For the text-containing cell, return its midpoint in (X, Y) coordinate format. 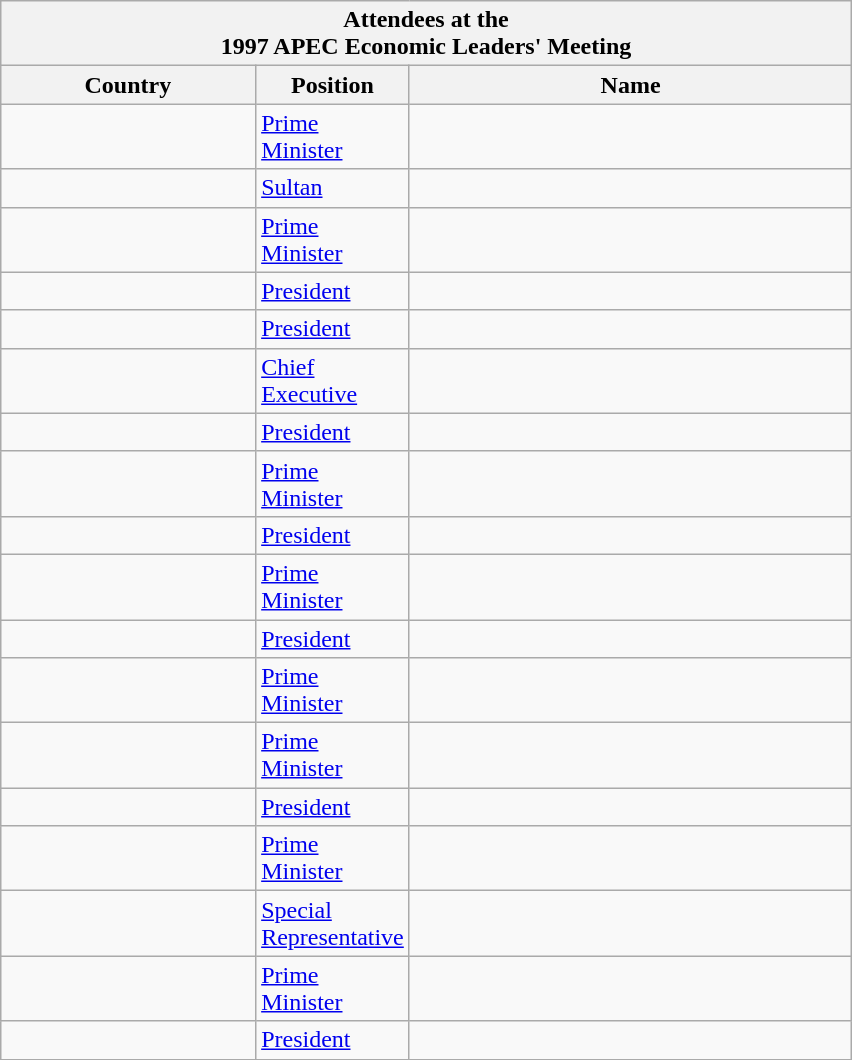
Chief Executive (333, 380)
Name (630, 85)
Country (128, 85)
Attendees at the 1997 APEC Economic Leaders' Meeting (426, 34)
Position (333, 85)
Sultan (333, 188)
Special Representative (333, 924)
